Extract the (X, Y) coordinate from the center of the cell holding the provided text.  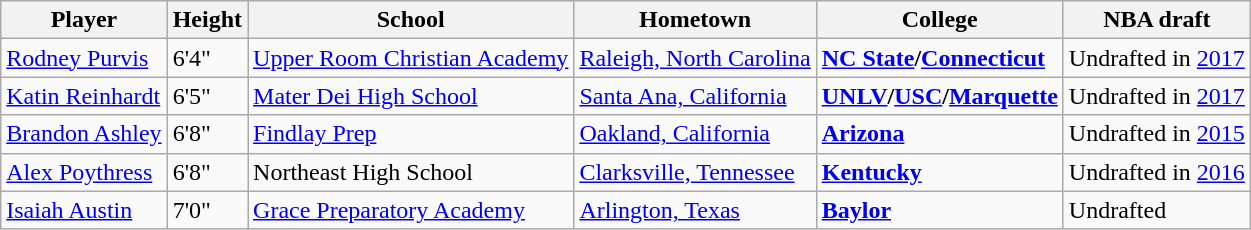
Raleigh, North Carolina (695, 58)
Santa Ana, California (695, 96)
Player (84, 20)
Undrafted in 2016 (1156, 172)
Grace Preparatory Academy (411, 210)
Hometown (695, 20)
Rodney Purvis (84, 58)
Arizona (940, 134)
School (411, 20)
6'5" (207, 96)
NBA draft (1156, 20)
Mater Dei High School (411, 96)
Kentucky (940, 172)
Alex Poythress (84, 172)
Baylor (940, 210)
College (940, 20)
Northeast High School (411, 172)
Oakland, California (695, 134)
Upper Room Christian Academy (411, 58)
Arlington, Texas (695, 210)
7'0" (207, 210)
NC State/Connecticut (940, 58)
Brandon Ashley (84, 134)
UNLV/USC/Marquette (940, 96)
6'4" (207, 58)
Findlay Prep (411, 134)
Isaiah Austin (84, 210)
Clarksville, Tennessee (695, 172)
Katin Reinhardt (84, 96)
Height (207, 20)
Undrafted in 2015 (1156, 134)
Undrafted (1156, 210)
